Scan for the cell matching the given text and deliver its (x, y) coordinate at center. 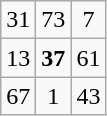
31 (18, 20)
13 (18, 58)
7 (88, 20)
43 (88, 96)
1 (54, 96)
67 (18, 96)
73 (54, 20)
61 (88, 58)
37 (54, 58)
